Return the (X, Y) coordinate for the center point of the cell that contains the specified text.  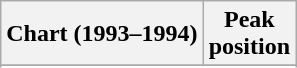
Chart (1993–1994) (102, 34)
Peakposition (249, 34)
